Return (x, y) of the center of cell containing provided text 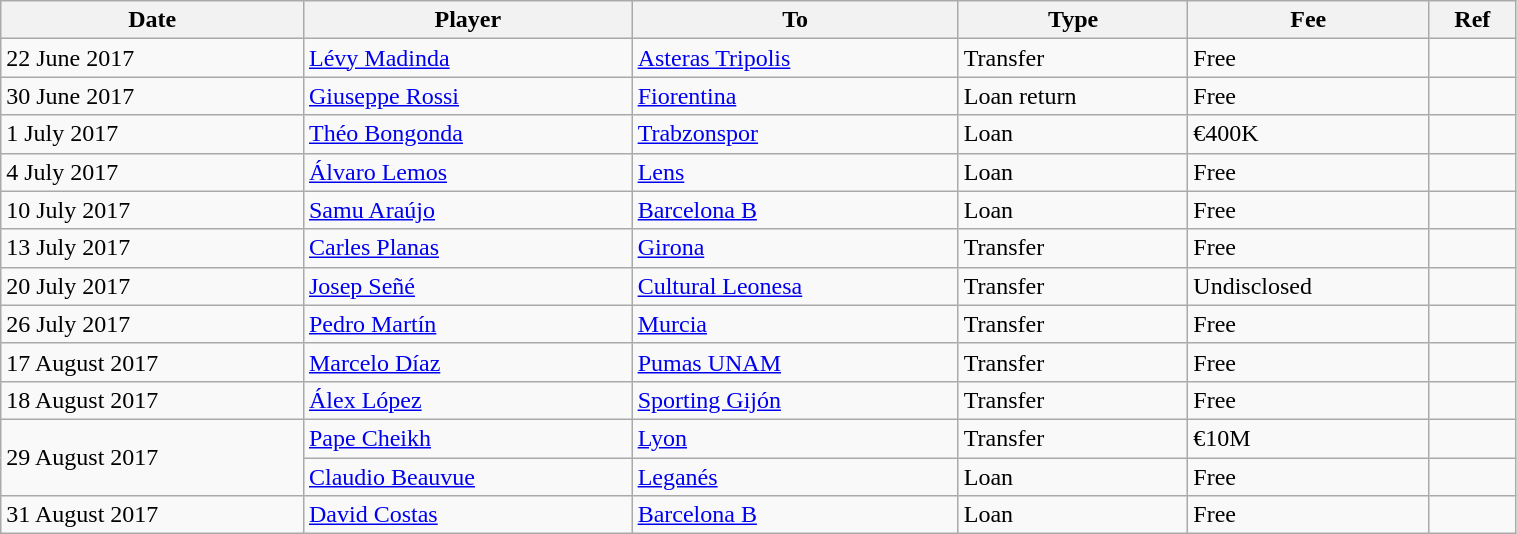
Álvaro Lemos (468, 172)
4 July 2017 (152, 172)
Undisclosed (1308, 286)
Ref (1472, 20)
Leganés (795, 477)
1 July 2017 (152, 134)
20 July 2017 (152, 286)
€400K (1308, 134)
Samu Araújo (468, 210)
Lévy Madinda (468, 58)
Giuseppe Rossi (468, 96)
29 August 2017 (152, 457)
David Costas (468, 515)
Claudio Beauvue (468, 477)
Álex López (468, 400)
10 July 2017 (152, 210)
22 June 2017 (152, 58)
Cultural Leonesa (795, 286)
Trabzonspor (795, 134)
Sporting Gijón (795, 400)
€10M (1308, 438)
Pedro Martín (468, 324)
Pumas UNAM (795, 362)
18 August 2017 (152, 400)
17 August 2017 (152, 362)
Fee (1308, 20)
Pape Cheikh (468, 438)
Carles Planas (468, 248)
Loan return (1073, 96)
26 July 2017 (152, 324)
30 June 2017 (152, 96)
Marcelo Díaz (468, 362)
Josep Señé (468, 286)
Type (1073, 20)
Asteras Tripolis (795, 58)
Théo Bongonda (468, 134)
Lens (795, 172)
To (795, 20)
Fiorentina (795, 96)
Murcia (795, 324)
13 July 2017 (152, 248)
Player (468, 20)
Lyon (795, 438)
Girona (795, 248)
Date (152, 20)
31 August 2017 (152, 515)
